Capture the cell that displays the provided text and extract its (X, Y) central coordinate. 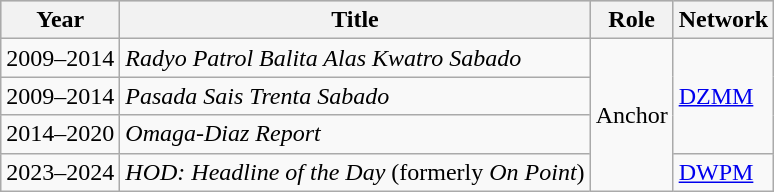
Omaga-Diaz Report (355, 134)
Role (632, 20)
Anchor (632, 115)
Year (60, 20)
Radyo Patrol Balita Alas Kwatro Sabado (355, 58)
DZMM (723, 96)
Network (723, 20)
2023–2024 (60, 172)
2014–2020 (60, 134)
HOD: Headline of the Day (formerly On Point) (355, 172)
Pasada Sais Trenta Sabado (355, 96)
Title (355, 20)
DWPM (723, 172)
